Determine the [X, Y] coordinate at the center of the cell enclosing the given text.  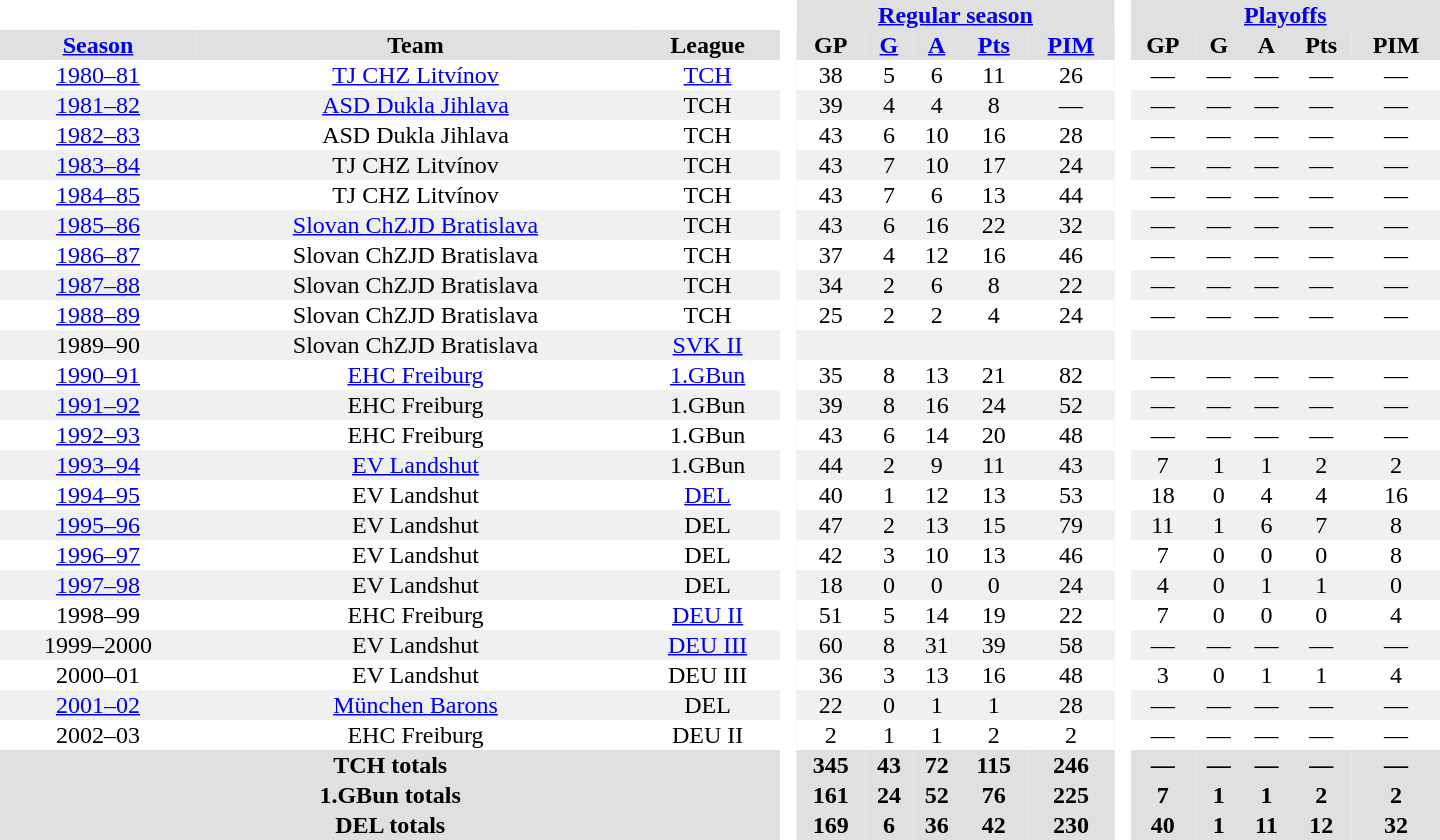
1991–92 [98, 405]
1989–90 [98, 345]
1995–96 [98, 525]
15 [994, 525]
345 [830, 765]
60 [830, 645]
82 [1071, 375]
51 [830, 615]
31 [937, 645]
19 [994, 615]
München Barons [416, 705]
TCH totals [390, 765]
Playoffs [1286, 15]
25 [830, 315]
2000–01 [98, 675]
Regular season [956, 15]
53 [1071, 495]
169 [830, 825]
1984–85 [98, 195]
225 [1071, 795]
246 [1071, 765]
1982–83 [98, 135]
Season [98, 45]
2001–02 [98, 705]
17 [994, 165]
League [708, 45]
1983–84 [98, 165]
35 [830, 375]
1997–98 [98, 585]
79 [1071, 525]
1980–81 [98, 75]
1.GBun totals [390, 795]
1999–2000 [98, 645]
1981–82 [98, 105]
26 [1071, 75]
1992–93 [98, 435]
230 [1071, 825]
Team [416, 45]
1998–99 [98, 615]
1996–97 [98, 555]
20 [994, 435]
1986–87 [98, 255]
161 [830, 795]
SVK II [708, 345]
115 [994, 765]
38 [830, 75]
1988–89 [98, 315]
1993–94 [98, 465]
72 [937, 765]
58 [1071, 645]
1987–88 [98, 285]
1985–86 [98, 225]
21 [994, 375]
37 [830, 255]
76 [994, 795]
34 [830, 285]
DEL totals [390, 825]
1994–95 [98, 495]
9 [937, 465]
2002–03 [98, 735]
1990–91 [98, 375]
47 [830, 525]
